Return the [x, y] coordinate for the center point of the cell that contains the specified text.  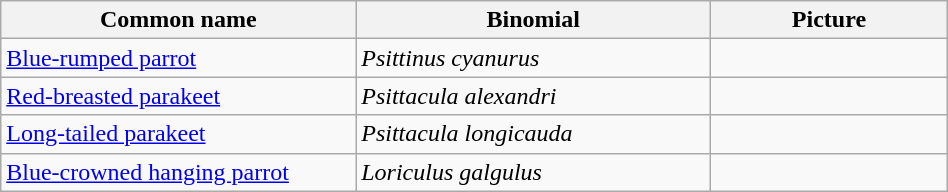
Blue-rumped parrot [178, 58]
Psittacula longicauda [534, 134]
Common name [178, 20]
Psittacula alexandri [534, 96]
Picture [830, 20]
Red-breasted parakeet [178, 96]
Psittinus cyanurus [534, 58]
Long-tailed parakeet [178, 134]
Binomial [534, 20]
Blue-crowned hanging parrot [178, 172]
Loriculus galgulus [534, 172]
